Output the (X, Y) coordinate of the center of the cell containing the given text.  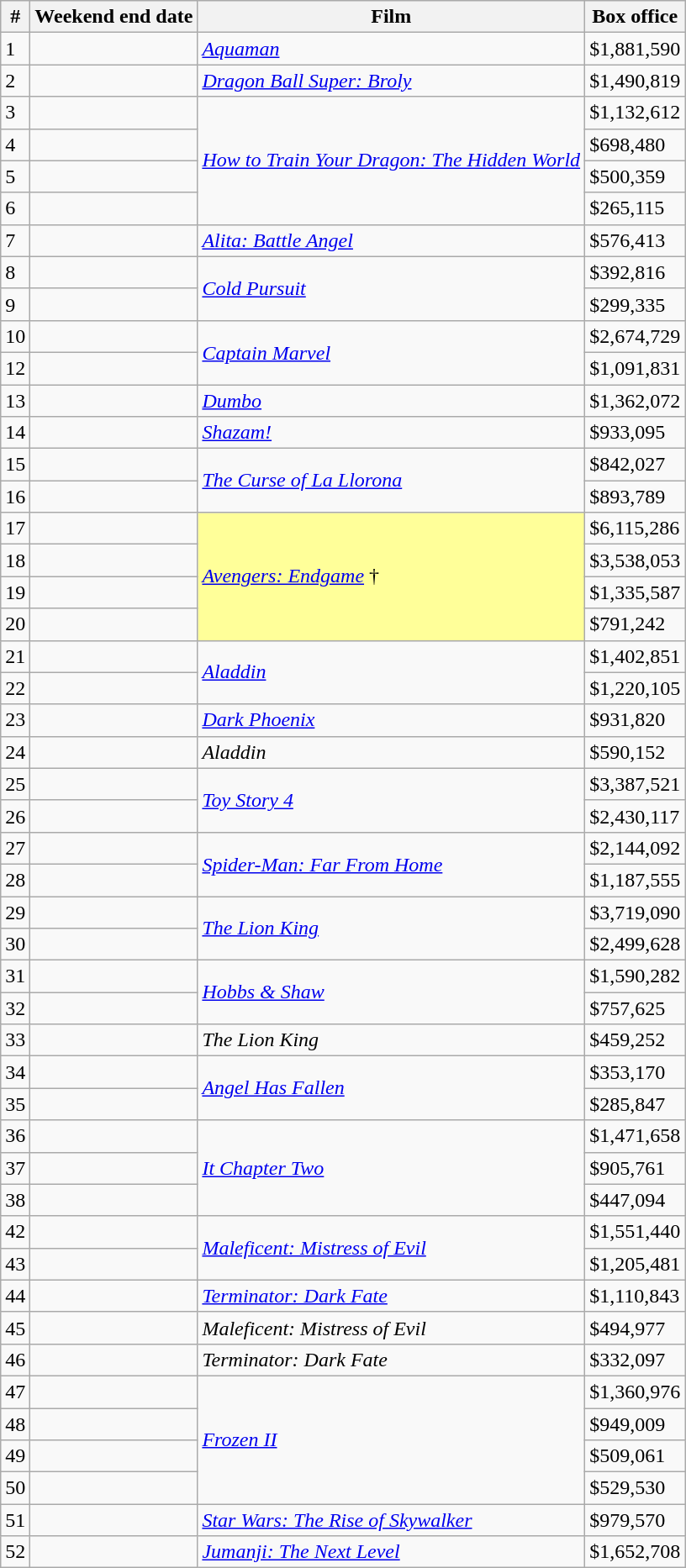
The Curse of La Llorona (392, 481)
31 (15, 976)
Star Wars: The Rise of Skywalker (392, 1520)
Avengers: Endgame † (392, 576)
34 (15, 1072)
37 (15, 1168)
Cold Pursuit (392, 288)
47 (15, 1392)
Dark Phoenix (392, 720)
Captain Marvel (392, 352)
$1,205,481 (636, 1264)
$1,402,851 (636, 656)
24 (15, 752)
38 (15, 1200)
13 (15, 401)
32 (15, 1008)
33 (15, 1040)
Jumanji: The Next Level (392, 1552)
14 (15, 433)
22 (15, 688)
Aquaman (392, 49)
50 (15, 1488)
$285,847 (636, 1104)
$590,152 (636, 752)
$757,625 (636, 1008)
Spider-Man: Far From Home (392, 864)
4 (15, 145)
$447,094 (636, 1200)
$500,359 (636, 176)
Alita: Battle Angel (392, 240)
10 (15, 336)
20 (15, 624)
$1,490,819 (636, 81)
7 (15, 240)
$2,144,092 (636, 848)
$1,110,843 (636, 1296)
$1,335,587 (636, 592)
$1,091,831 (636, 368)
46 (15, 1360)
27 (15, 848)
$791,242 (636, 624)
5 (15, 176)
6 (15, 208)
$905,761 (636, 1168)
$2,499,628 (636, 944)
$2,674,729 (636, 336)
$6,115,286 (636, 529)
It Chapter Two (392, 1168)
48 (15, 1424)
Dragon Ball Super: Broly (392, 81)
51 (15, 1520)
Dumbo (392, 401)
$576,413 (636, 240)
45 (15, 1328)
28 (15, 880)
$979,570 (636, 1520)
19 (15, 592)
9 (15, 304)
43 (15, 1264)
$893,789 (636, 497)
$509,061 (636, 1456)
$265,115 (636, 208)
Shazam! (392, 433)
$1,471,658 (636, 1136)
3 (15, 113)
18 (15, 560)
$1,360,976 (636, 1392)
Angel Has Fallen (392, 1088)
Hobbs & Shaw (392, 992)
52 (15, 1552)
Frozen II (392, 1439)
8 (15, 272)
$1,551,440 (636, 1232)
$529,530 (636, 1488)
$3,719,090 (636, 912)
$392,816 (636, 272)
$933,095 (636, 433)
$459,252 (636, 1040)
36 (15, 1136)
$949,009 (636, 1424)
# (15, 17)
30 (15, 944)
$353,170 (636, 1072)
$1,881,590 (636, 49)
$1,220,105 (636, 688)
$1,652,708 (636, 1552)
$1,362,072 (636, 401)
Weekend end date (114, 17)
How to Train Your Dragon: The Hidden World (392, 160)
Toy Story 4 (392, 800)
42 (15, 1232)
12 (15, 368)
$3,387,521 (636, 784)
$1,132,612 (636, 113)
15 (15, 465)
$931,820 (636, 720)
$494,977 (636, 1328)
Film (392, 17)
23 (15, 720)
35 (15, 1104)
$1,590,282 (636, 976)
21 (15, 656)
Box office (636, 17)
25 (15, 784)
$842,027 (636, 465)
$299,335 (636, 304)
1 (15, 49)
$698,480 (636, 145)
$3,538,053 (636, 560)
44 (15, 1296)
17 (15, 529)
2 (15, 81)
16 (15, 497)
$2,430,117 (636, 816)
26 (15, 816)
49 (15, 1456)
$1,187,555 (636, 880)
$332,097 (636, 1360)
29 (15, 912)
